Locate the cell with the specified text and output its (X, Y) center coordinate. 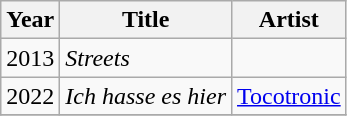
Year (30, 20)
2022 (30, 96)
Title (146, 20)
2013 (30, 58)
Artist (290, 20)
Streets (146, 58)
Tocotronic (290, 96)
Ich hasse es hier (146, 96)
